Locate the cell with the specified text and output its (x, y) center coordinate. 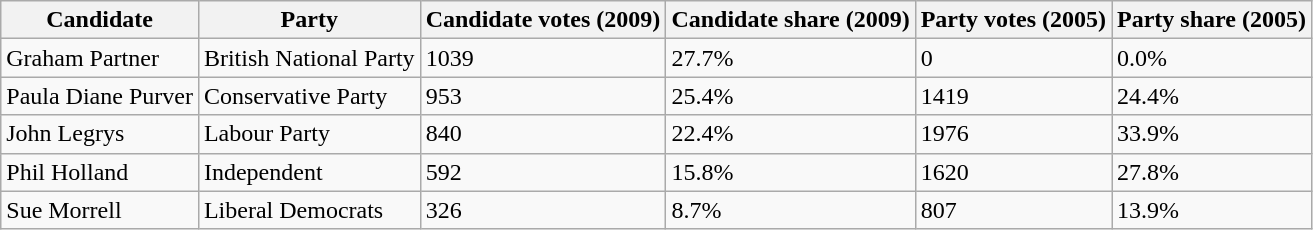
33.9% (1212, 134)
8.7% (790, 210)
Graham Partner (100, 58)
British National Party (309, 58)
Independent (309, 172)
24.4% (1212, 96)
Phil Holland (100, 172)
1620 (1013, 172)
1976 (1013, 134)
Labour Party (309, 134)
Party (309, 20)
27.8% (1212, 172)
22.4% (790, 134)
0 (1013, 58)
953 (543, 96)
0.0% (1212, 58)
Conservative Party (309, 96)
Party share (2005) (1212, 20)
27.7% (790, 58)
Sue Morrell (100, 210)
Liberal Democrats (309, 210)
25.4% (790, 96)
13.9% (1212, 210)
Candidate votes (2009) (543, 20)
Party votes (2005) (1013, 20)
Paula Diane Purver (100, 96)
326 (543, 210)
1419 (1013, 96)
840 (543, 134)
John Legrys (100, 134)
15.8% (790, 172)
1039 (543, 58)
Candidate share (2009) (790, 20)
807 (1013, 210)
Candidate (100, 20)
592 (543, 172)
